Scan for the cell matching the given text and deliver its [X, Y] coordinate at center. 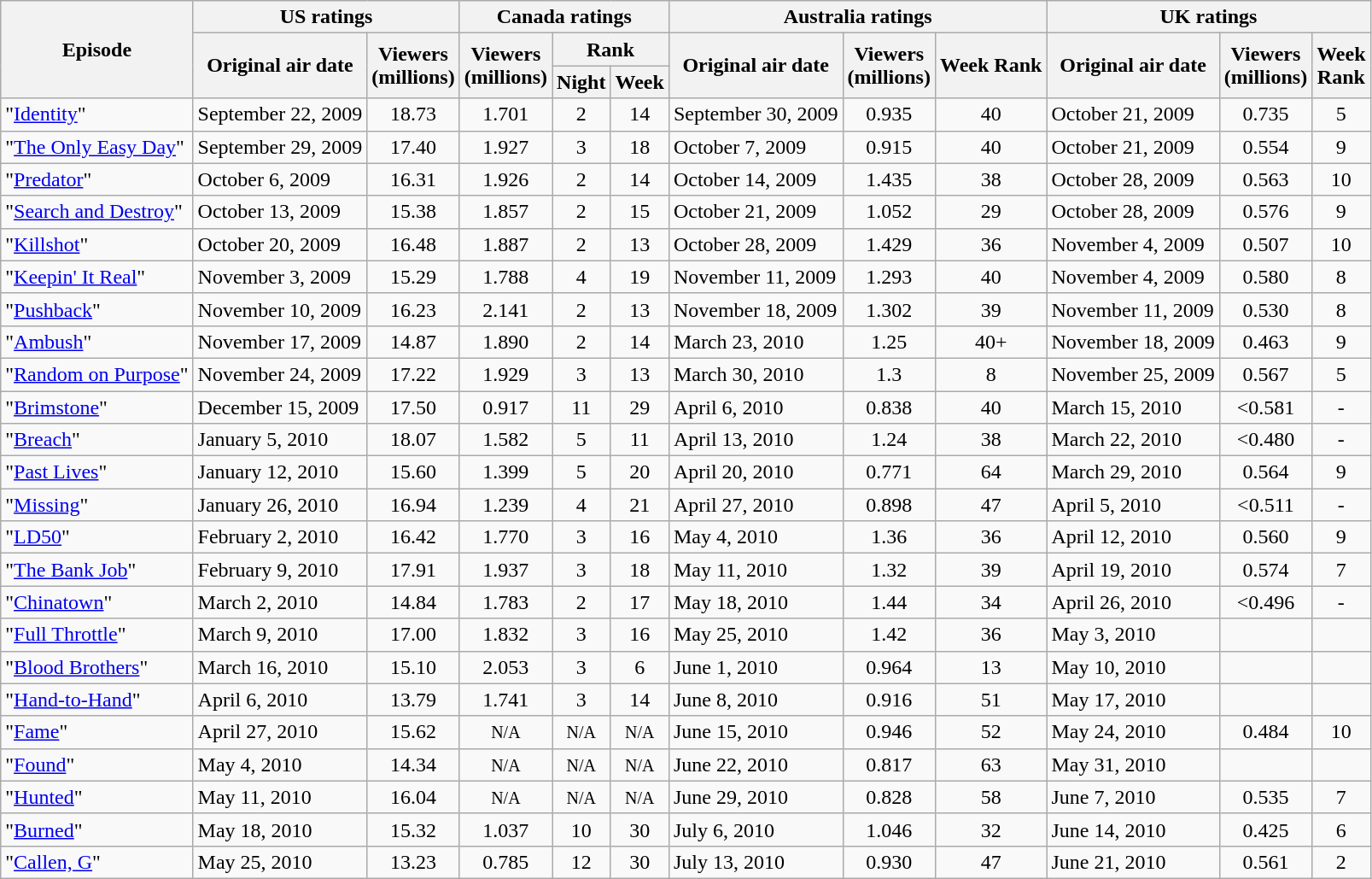
34 [990, 602]
"Full Throttle" [97, 635]
October 7, 2009 [756, 147]
May 31, 2010 [1133, 765]
March 16, 2010 [280, 667]
16.48 [413, 244]
"Identity" [97, 114]
0.917 [505, 407]
0.574 [1265, 570]
Australia ratings [857, 17]
16.94 [413, 505]
May 3, 2010 [1133, 635]
0.567 [1265, 374]
1.929 [505, 374]
1.701 [505, 114]
0.563 [1265, 179]
15.10 [413, 667]
March 15, 2010 [1133, 407]
May 24, 2010 [1133, 732]
"The Only Easy Day" [97, 147]
1.037 [505, 829]
0.930 [889, 862]
June 8, 2010 [756, 700]
0.964 [889, 667]
Night [581, 82]
1.32 [889, 570]
Rank [611, 50]
"Pushback" [97, 309]
1.293 [889, 277]
17.00 [413, 635]
1.429 [889, 244]
April 19, 2010 [1133, 570]
November 25, 2009 [1133, 374]
32 [990, 829]
"Hunted" [97, 797]
WeekRank [1341, 66]
15.29 [413, 277]
"Search and Destroy" [97, 212]
14.87 [413, 342]
0.484 [1265, 732]
0.560 [1265, 537]
"Hand-to-Hand" [97, 700]
0.771 [889, 472]
12 [581, 862]
November 24, 2009 [280, 374]
June 14, 2010 [1133, 829]
14.34 [413, 765]
June 22, 2010 [756, 765]
October 13, 2009 [280, 212]
0.946 [889, 732]
0.838 [889, 407]
March 22, 2010 [1133, 440]
0.735 [1265, 114]
1.741 [505, 700]
0.916 [889, 700]
March 9, 2010 [280, 635]
Week [639, 82]
September 30, 2009 [756, 114]
January 5, 2010 [280, 440]
April 20, 2010 [756, 472]
0.425 [1265, 829]
16.04 [413, 797]
May 10, 2010 [1133, 667]
17.22 [413, 374]
58 [990, 797]
14.84 [413, 602]
20 [639, 472]
17.40 [413, 147]
0.463 [1265, 342]
63 [990, 765]
17.91 [413, 570]
0.785 [505, 862]
January 12, 2010 [280, 472]
18.07 [413, 440]
Canada ratings [563, 17]
1.239 [505, 505]
19 [639, 277]
"Random on Purpose" [97, 374]
"LD50" [97, 537]
December 15, 2009 [280, 407]
June 1, 2010 [756, 667]
June 7, 2010 [1133, 797]
UK ratings [1209, 17]
"The Bank Job" [97, 570]
April 12, 2010 [1133, 537]
52 [990, 732]
1.788 [505, 277]
0.530 [1265, 309]
1.44 [889, 602]
1.36 [889, 537]
July 13, 2010 [756, 862]
"Predator" [97, 179]
1.25 [889, 342]
"Burned" [97, 829]
November 10, 2009 [280, 309]
November 3, 2009 [280, 277]
April 5, 2010 [1133, 505]
16.23 [413, 309]
US ratings [326, 17]
"Past Lives" [97, 472]
2.053 [505, 667]
0.564 [1265, 472]
51 [990, 700]
"Callen, G" [97, 862]
1.052 [889, 212]
18.73 [413, 114]
<0.581 [1265, 407]
1.926 [505, 179]
June 15, 2010 [756, 732]
1.42 [889, 635]
July 6, 2010 [756, 829]
Episode [97, 50]
13.79 [413, 700]
March 30, 2010 [756, 374]
"Breach" [97, 440]
0.535 [1265, 797]
"Brimstone" [97, 407]
21 [639, 505]
1.887 [505, 244]
<0.511 [1265, 505]
"Missing" [97, 505]
17 [639, 602]
"Blood Brothers" [97, 667]
1.046 [889, 829]
September 29, 2009 [280, 147]
1.582 [505, 440]
<0.480 [1265, 440]
October 14, 2009 [756, 179]
April 13, 2010 [756, 440]
13.23 [413, 862]
March 23, 2010 [756, 342]
1.302 [889, 309]
1.399 [505, 472]
April 26, 2010 [1133, 602]
"Keepin' It Real" [97, 277]
"Ambush" [97, 342]
<0.496 [1265, 602]
"Fame" [97, 732]
1.783 [505, 602]
0.817 [889, 765]
16.31 [413, 179]
1.3 [889, 374]
0.507 [1265, 244]
1.832 [505, 635]
1.24 [889, 440]
1.927 [505, 147]
15.62 [413, 732]
15.60 [413, 472]
0.561 [1265, 862]
0.554 [1265, 147]
1.770 [505, 537]
March 29, 2010 [1133, 472]
March 2, 2010 [280, 602]
0.580 [1265, 277]
0.898 [889, 505]
1.890 [505, 342]
1.937 [505, 570]
November 17, 2009 [280, 342]
15.38 [413, 212]
May 17, 2010 [1133, 700]
"Chinatown" [97, 602]
February 2, 2010 [280, 537]
15 [639, 212]
17.50 [413, 407]
June 21, 2010 [1133, 862]
0.828 [889, 797]
January 26, 2010 [280, 505]
40+ [990, 342]
1.435 [889, 179]
February 9, 2010 [280, 570]
15.32 [413, 829]
October 6, 2009 [280, 179]
0.576 [1265, 212]
0.915 [889, 147]
June 29, 2010 [756, 797]
0.935 [889, 114]
October 20, 2009 [280, 244]
64 [990, 472]
Week Rank [990, 66]
"Killshot" [97, 244]
September 22, 2009 [280, 114]
16.42 [413, 537]
2.141 [505, 309]
1.857 [505, 212]
"Found" [97, 765]
